Pinpoint the cell where the given text exists, returning its [X, Y] midpoint coordinate. 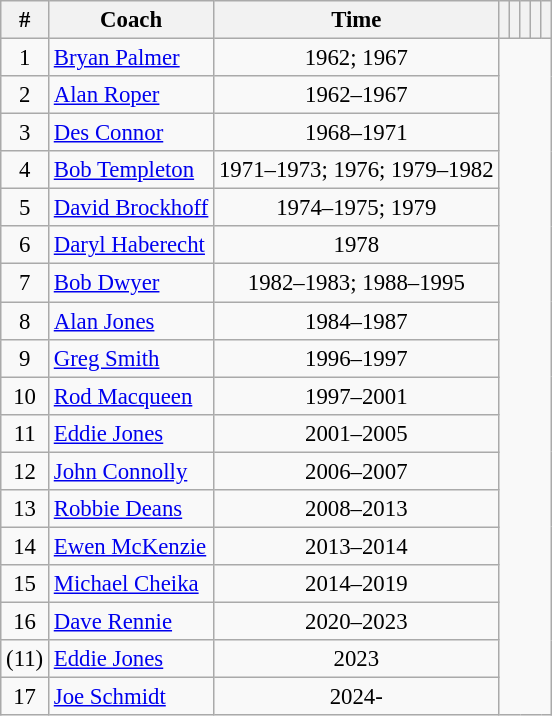
1962–1967 [356, 95]
1968–1971 [356, 133]
9 [25, 358]
John Connolly [130, 471]
Alan Jones [130, 321]
17 [25, 697]
15 [25, 584]
1984–1987 [356, 321]
2 [25, 95]
2008–2013 [356, 509]
2020–2023 [356, 621]
3 [25, 133]
1974–1975; 1979 [356, 208]
13 [25, 509]
# [25, 20]
10 [25, 396]
Bryan Palmer [130, 58]
2023 [356, 659]
1997–2001 [356, 396]
2013–2014 [356, 546]
David Brockhoff [130, 208]
1962; 1967 [356, 58]
1971–1973; 1976; 1979–1982 [356, 170]
11 [25, 433]
Joe Schmidt [130, 697]
1996–1997 [356, 358]
Rod Macqueen [130, 396]
2006–2007 [356, 471]
5 [25, 208]
Robbie Deans [130, 509]
Greg Smith [130, 358]
2001–2005 [356, 433]
2024- [356, 697]
Michael Cheika [130, 584]
1982–1983; 1988–1995 [356, 283]
2014–2019 [356, 584]
Des Connor [130, 133]
Coach [130, 20]
Dave Rennie [130, 621]
12 [25, 471]
1 [25, 58]
16 [25, 621]
(11) [25, 659]
14 [25, 546]
Alan Roper [130, 95]
7 [25, 283]
Bob Dwyer [130, 283]
1978 [356, 245]
4 [25, 170]
Ewen McKenzie [130, 546]
Time [356, 20]
8 [25, 321]
Daryl Haberecht [130, 245]
Bob Templeton [130, 170]
6 [25, 245]
